Detect which cell encompasses the target text, then output its [x, y] center coordinate. 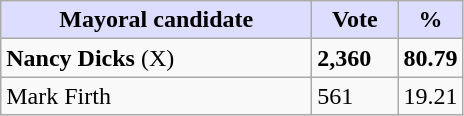
Mayoral candidate [156, 20]
19.21 [430, 96]
Vote [355, 20]
Nancy Dicks (X) [156, 58]
80.79 [430, 58]
2,360 [355, 58]
% [430, 20]
561 [355, 96]
Mark Firth [156, 96]
